Return the [X, Y] coordinate for the center point of the cell that contains the specified text.  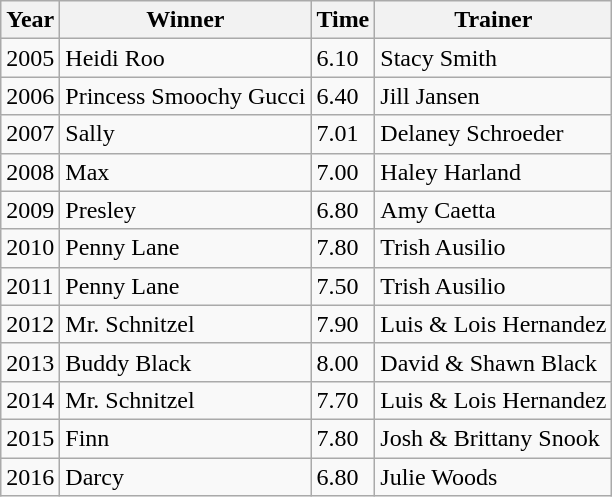
Delaney Schroeder [494, 134]
2009 [30, 210]
7.90 [343, 324]
6.40 [343, 96]
2013 [30, 362]
2008 [30, 172]
Julie Woods [494, 477]
2010 [30, 248]
7.00 [343, 172]
Stacy Smith [494, 58]
Amy Caetta [494, 210]
Princess Smoochy Gucci [186, 96]
7.50 [343, 286]
2016 [30, 477]
2012 [30, 324]
8.00 [343, 362]
2014 [30, 400]
Winner [186, 20]
David & Shawn Black [494, 362]
Buddy Black [186, 362]
2005 [30, 58]
2007 [30, 134]
Heidi Roo [186, 58]
Finn [186, 438]
6.10 [343, 58]
7.01 [343, 134]
Josh & Brittany Snook [494, 438]
Darcy [186, 477]
Max [186, 172]
2006 [30, 96]
Year [30, 20]
2011 [30, 286]
Sally [186, 134]
7.70 [343, 400]
Presley [186, 210]
Trainer [494, 20]
2015 [30, 438]
Time [343, 20]
Jill Jansen [494, 96]
Haley Harland [494, 172]
